Extract the [X, Y] coordinate from the center of the cell holding the provided text.  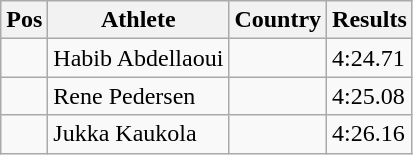
4:26.16 [370, 134]
Athlete [138, 20]
4:24.71 [370, 58]
Rene Pedersen [138, 96]
Habib Abdellaoui [138, 58]
Results [370, 20]
Pos [24, 20]
Jukka Kaukola [138, 134]
Country [278, 20]
4:25.08 [370, 96]
